Determine the (X, Y) coordinate at the center of the cell enclosing the given text.  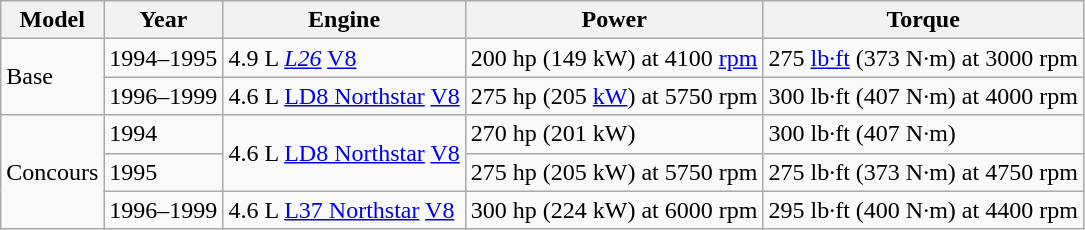
4.9 L L26 V8 (344, 58)
Engine (344, 20)
Torque (923, 20)
275 lb·ft (373 N·m) at 3000 rpm (923, 58)
270 hp (201 kW) (614, 134)
275 lb·ft (373 N·m) at 4750 rpm (923, 172)
Power (614, 20)
300 lb·ft (407 N·m) at 4000 rpm (923, 96)
300 lb·ft (407 N·m) (923, 134)
300 hp (224 kW) at 6000 rpm (614, 210)
1994 (164, 134)
4.6 L L37 Northstar V8 (344, 210)
Base (52, 77)
295 lb·ft (400 N·m) at 4400 rpm (923, 210)
Model (52, 20)
200 hp (149 kW) at 4100 rpm (614, 58)
1994–1995 (164, 58)
Concours (52, 172)
1995 (164, 172)
Year (164, 20)
